Detect which cell encompasses the target text, then output its [x, y] center coordinate. 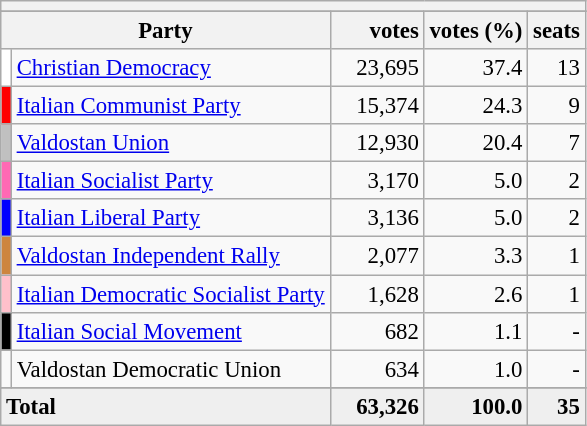
35 [556, 406]
Italian Liberal Party [170, 219]
votes [377, 31]
23,695 [377, 68]
24.3 [476, 106]
15,374 [377, 106]
63,326 [377, 406]
634 [377, 369]
13 [556, 68]
9 [556, 106]
Valdostan Independent Rally [170, 256]
seats [556, 31]
100.0 [476, 406]
3.3 [476, 256]
1,628 [377, 294]
12,930 [377, 143]
Italian Communist Party [170, 106]
3,136 [377, 219]
Italian Socialist Party [170, 181]
2,077 [377, 256]
Total [166, 406]
3,170 [377, 181]
Italian Social Movement [170, 331]
1.0 [476, 369]
7 [556, 143]
votes (%) [476, 31]
37.4 [476, 68]
Party [166, 31]
Valdostan Union [170, 143]
682 [377, 331]
Italian Democratic Socialist Party [170, 294]
1.1 [476, 331]
Valdostan Democratic Union [170, 369]
20.4 [476, 143]
2.6 [476, 294]
Christian Democracy [170, 68]
